Identify which cell holds the provided text, then report its (x, y) central coordinate. 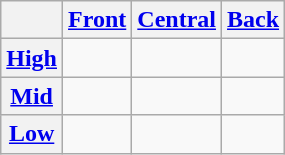
Central (177, 20)
Back (254, 20)
Front (98, 20)
Low (32, 134)
Mid (32, 96)
High (32, 58)
